Scan for the cell matching the given text and deliver its (x, y) coordinate at center. 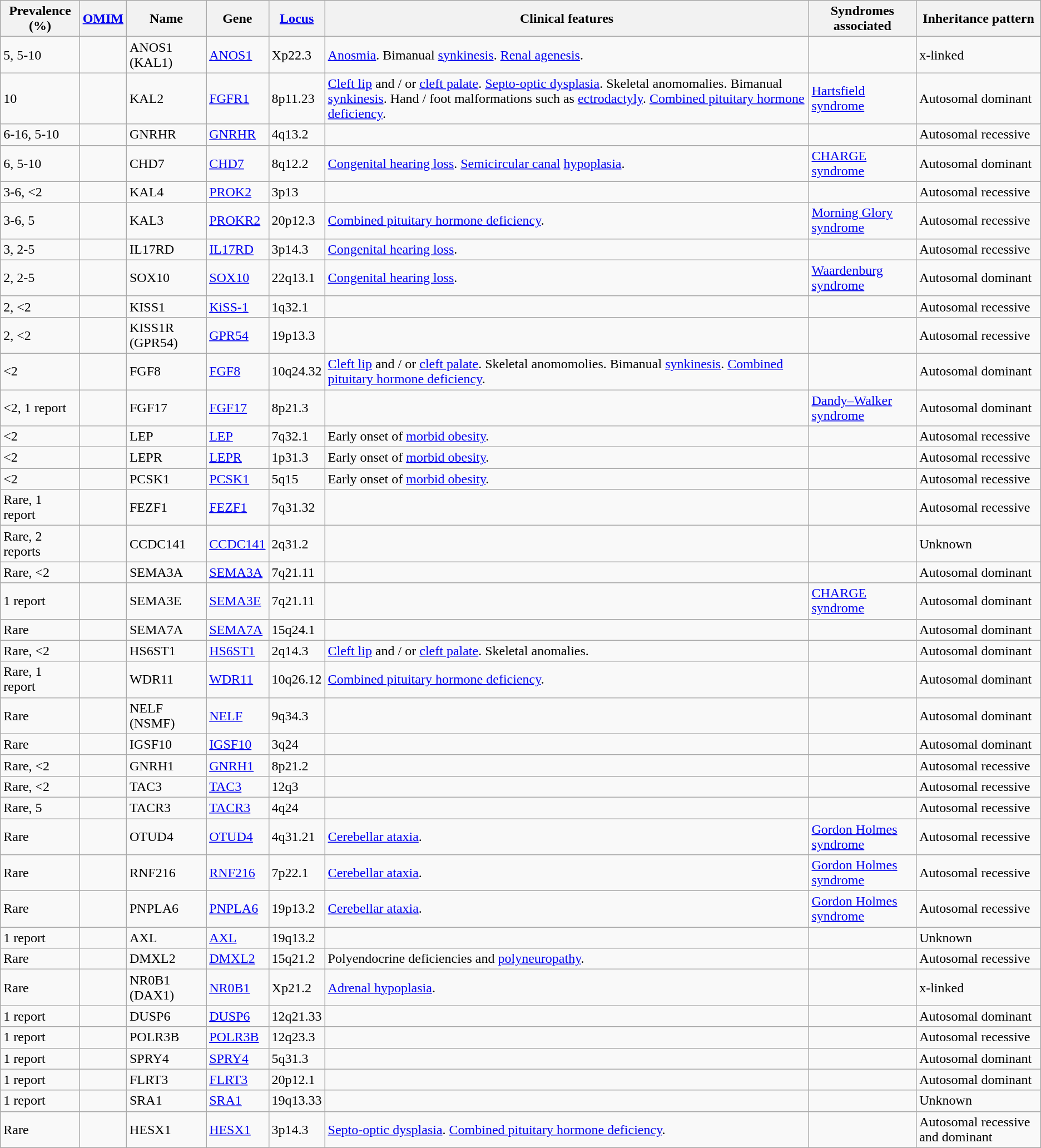
Clinical features (567, 19)
KISS1R (GPR54) (166, 335)
3-6, <2 (40, 192)
5q31.3 (297, 1058)
FGFR1 (237, 98)
15q24.1 (297, 630)
Syndromes associated (862, 19)
2q31.2 (297, 544)
KAL3 (166, 220)
2, 2-5 (40, 278)
PROK2 (237, 192)
Cleft lip and / or cleft palate. Skeletal anomalies. (567, 651)
Name (166, 19)
8q12.2 (297, 164)
Septo-optic dysplasia. Combined pituitary hormone deficiency. (567, 1129)
19q13.2 (297, 938)
7q32.1 (297, 437)
10q24.32 (297, 372)
6-16, 5-10 (40, 135)
<2, 1 report (40, 407)
3q24 (297, 744)
Inheritance pattern (979, 19)
7p22.1 (297, 873)
20p12.3 (297, 220)
NR0B1 (237, 988)
KAL2 (166, 98)
6, 5-10 (40, 164)
NR0B1 (DAX1) (166, 988)
15q21.2 (297, 959)
KAL4 (166, 192)
KiSS-1 (237, 306)
Morning Glory syndrome (862, 220)
19q13.33 (297, 1101)
Anosmia. Bimanual synkinesis. Renal agenesis. (567, 55)
10q26.12 (297, 680)
NELF (NSMF) (166, 715)
Gene (237, 19)
12q3 (297, 786)
Cleft lip and / or cleft palate. Skeletal anomomolies. Bimanual synkinesis. Combined pituitary hormone deficiency. (567, 372)
Rare, 5 (40, 808)
9q34.3 (297, 715)
OMIM (103, 19)
20p12.1 (297, 1080)
12q21.33 (297, 1016)
4q31.21 (297, 837)
8p11.23 (297, 98)
Dandy–Walker syndrome (862, 407)
5, 5-10 (40, 55)
PROKR2 (237, 220)
1p31.3 (297, 458)
2q14.3 (297, 651)
7q31.32 (297, 507)
Prevalence (%) (40, 19)
Locus (297, 19)
10 (40, 98)
3-6, 5 (40, 220)
Adrenal hypoplasia. (567, 988)
4q24 (297, 808)
19p13.2 (297, 909)
3p13 (297, 192)
4q13.2 (297, 135)
Xp22.3 (297, 55)
Hartsfield syndrome (862, 98)
ANOS1 (237, 55)
NELF (237, 715)
1q32.1 (297, 306)
KISS1 (166, 306)
Autosomal recessive and dominant (979, 1129)
Polyendocrine deficiencies and polyneuropathy. (567, 959)
GPR54 (237, 335)
22q13.1 (297, 278)
Congenital hearing loss. Semicircular canal hypoplasia. (567, 164)
ANOS1 (KAL1) (166, 55)
19p13.3 (297, 335)
Xp21.2 (297, 988)
8p21.2 (297, 765)
8p21.3 (297, 407)
5q15 (297, 479)
Rare, 2 reports (40, 544)
Waardenburg syndrome (862, 278)
3, 2-5 (40, 249)
12q23.3 (297, 1037)
